Extract the [X, Y] coordinate from the center of the cell holding the provided text.  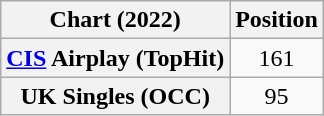
95 [277, 96]
Position [277, 20]
Chart (2022) [116, 20]
161 [277, 58]
UK Singles (OCC) [116, 96]
CIS Airplay (TopHit) [116, 58]
